Locate the cell with the specified text and output its [x, y] center coordinate. 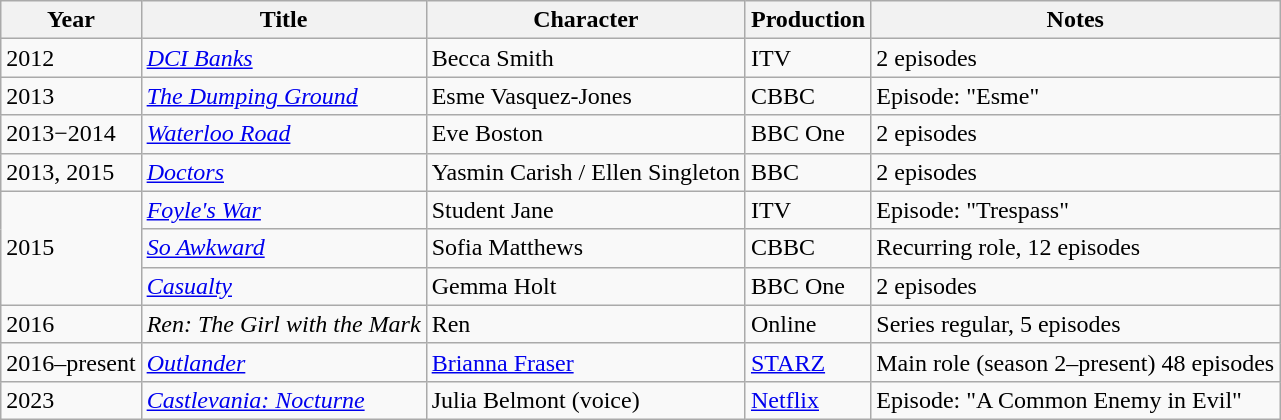
The Dumping Ground [284, 96]
Sofia Matthews [586, 248]
Recurring role, 12 episodes [1076, 248]
Castlevania: Nocturne [284, 400]
Year [71, 20]
DCI Banks [284, 58]
2013, 2015 [71, 172]
Notes [1076, 20]
Series regular, 5 episodes [1076, 324]
Title [284, 20]
Ren: The Girl with the Mark [284, 324]
Esme Vasquez-Jones [586, 96]
Episode: "A Common Enemy in Evil" [1076, 400]
Main role (season 2–present) 48 episodes [1076, 362]
Julia Belmont (voice) [586, 400]
2023 [71, 400]
Gemma Holt [586, 286]
Online [808, 324]
STARZ [808, 362]
Student Jane [586, 210]
Becca Smith [586, 58]
2016–present [71, 362]
2016 [71, 324]
Yasmin Carish / Ellen Singleton [586, 172]
Character [586, 20]
2012 [71, 58]
Casualty [284, 286]
So Awkward [284, 248]
Ren [586, 324]
Eve Boston [586, 134]
2013−2014 [71, 134]
Foyle's War [284, 210]
Outlander [284, 362]
BBC [808, 172]
Episode: "Esme" [1076, 96]
Netflix [808, 400]
2013 [71, 96]
Production [808, 20]
Waterloo Road [284, 134]
Brianna Fraser [586, 362]
Doctors [284, 172]
Episode: "Trespass" [1076, 210]
2015 [71, 248]
